Locate the cell with the specified text and output its (x, y) center coordinate. 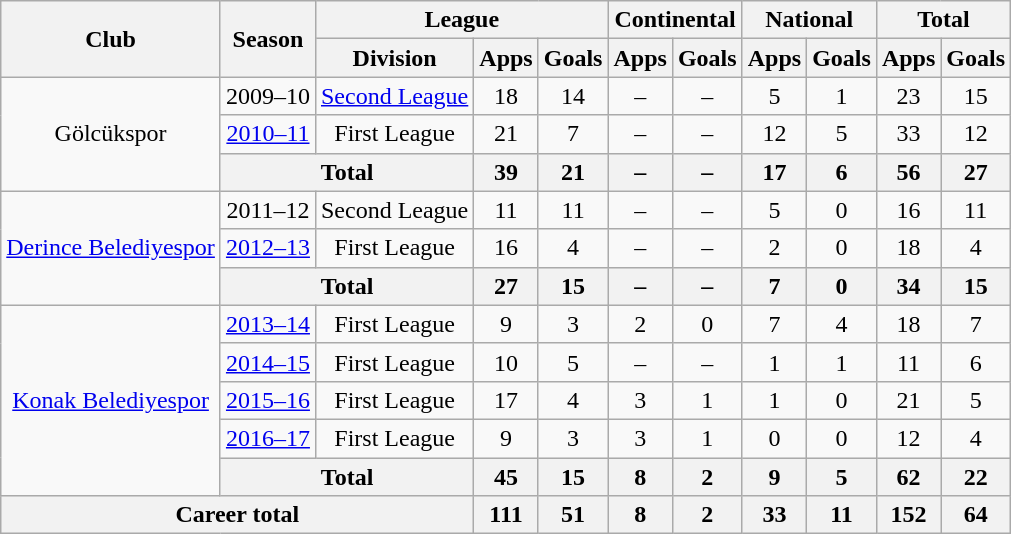
51 (573, 515)
League (462, 20)
2010–11 (268, 134)
Season (268, 39)
2015–16 (268, 400)
2014–15 (268, 362)
2013–14 (268, 324)
2011–12 (268, 210)
2009–10 (268, 96)
Club (111, 39)
111 (506, 515)
Continental (675, 20)
14 (573, 96)
Gölcükspor (111, 134)
10 (506, 362)
22 (976, 477)
34 (908, 286)
2016–17 (268, 438)
39 (506, 172)
Career total (238, 515)
Konak Belediyespor (111, 400)
23 (908, 96)
2012–13 (268, 248)
45 (506, 477)
National (809, 20)
62 (908, 477)
64 (976, 515)
152 (908, 515)
56 (908, 172)
Division (394, 58)
Derince Belediyespor (111, 248)
